For the text-containing cell, return its midpoint in [x, y] coordinate format. 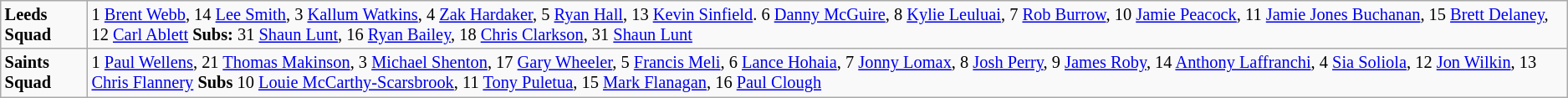
Saints Squad [44, 73]
Leeds Squad [44, 24]
